Capture the cell that displays the provided text and extract its [x, y] central coordinate. 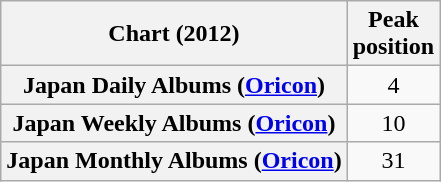
Peakposition [393, 34]
31 [393, 161]
4 [393, 85]
Japan Monthly Albums (Oricon) [174, 161]
Japan Daily Albums (Oricon) [174, 85]
Japan Weekly Albums (Oricon) [174, 123]
10 [393, 123]
Chart (2012) [174, 34]
